Identify which cell holds the provided text, then report its [X, Y] central coordinate. 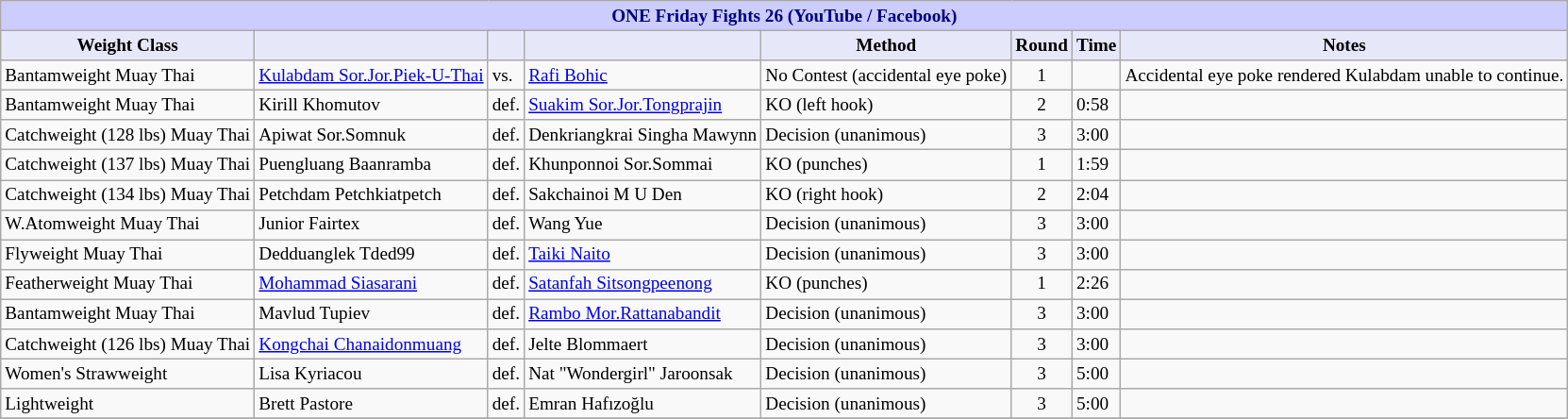
Sakchainoi M U Den [643, 194]
Rafi Bohic [643, 75]
Time [1096, 45]
vs. [506, 75]
Women's Strawweight [128, 374]
Featherweight Muay Thai [128, 284]
Khunponnoi Sor.Sommai [643, 165]
2:26 [1096, 284]
Kongchai Chanaidonmuang [372, 344]
Junior Fairtex [372, 225]
Emran Hafızoğlu [643, 404]
Catchweight (134 lbs) Muay Thai [128, 194]
Apiwat Sor.Somnuk [372, 135]
Accidental eye poke rendered Kulabdam unable to continue. [1344, 75]
Notes [1344, 45]
Nat "Wondergirl" Jaroonsak [643, 374]
Rambo Mor.Rattanabandit [643, 314]
Lisa Kyriacou [372, 374]
Lightweight [128, 404]
Method [887, 45]
2:04 [1096, 194]
Taiki Naito [643, 255]
Dedduanglek Tded99 [372, 255]
Catchweight (126 lbs) Muay Thai [128, 344]
Flyweight Muay Thai [128, 255]
KO (left hook) [887, 105]
W.Atomweight Muay Thai [128, 225]
Catchweight (128 lbs) Muay Thai [128, 135]
ONE Friday Fights 26 (YouTube / Facebook) [785, 16]
Catchweight (137 lbs) Muay Thai [128, 165]
1:59 [1096, 165]
Wang Yue [643, 225]
Brett Pastore [372, 404]
Mohammad Siasarani [372, 284]
Jelte Blommaert [643, 344]
Satanfah Sitsongpeenong [643, 284]
Round [1042, 45]
No Contest (accidental eye poke) [887, 75]
Kulabdam Sor.Jor.Piek-U-Thai [372, 75]
Denkriangkrai Singha Mawynn [643, 135]
Kirill Khomutov [372, 105]
Weight Class [128, 45]
Puengluang Baanramba [372, 165]
Mavlud Tupiev [372, 314]
Suakim Sor.Jor.Tongprajin [643, 105]
0:58 [1096, 105]
KO (right hook) [887, 194]
Petchdam Petchkiatpetch [372, 194]
